Output the (X, Y) coordinate of the center of the cell containing the given text.  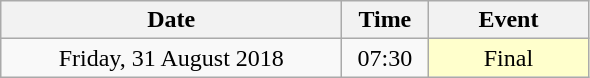
Final (508, 58)
Friday, 31 August 2018 (172, 58)
Time (385, 20)
07:30 (385, 58)
Event (508, 20)
Date (172, 20)
